Output the [X, Y] coordinate of the center of the cell containing the given text.  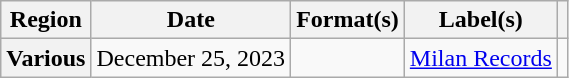
Format(s) [348, 20]
Label(s) [480, 20]
Region [46, 20]
Milan Records [480, 58]
Date [191, 20]
Various [46, 58]
December 25, 2023 [191, 58]
